For the text-containing cell, return its midpoint in (X, Y) coordinate format. 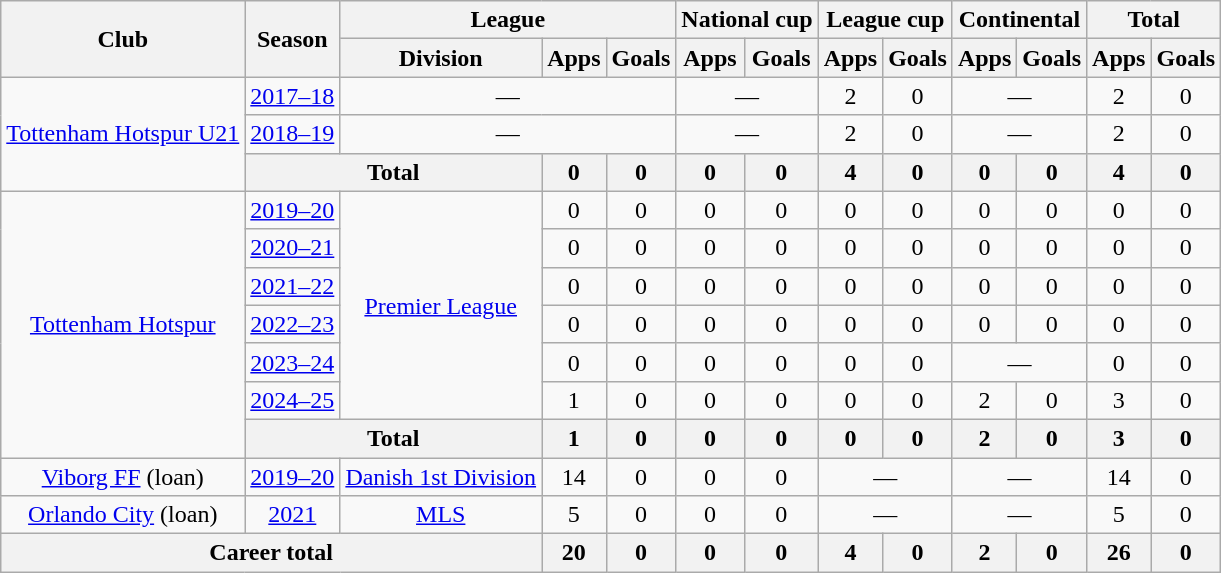
26 (1119, 553)
Premier League (441, 305)
National cup (747, 20)
2021–22 (292, 286)
2024–25 (292, 400)
2018–19 (292, 134)
League (508, 20)
Season (292, 39)
2023–24 (292, 362)
MLS (441, 515)
20 (574, 553)
2017–18 (292, 96)
League cup (885, 20)
2021 (292, 515)
Orlando City (loan) (123, 515)
Tottenham Hotspur (123, 324)
2022–23 (292, 324)
Continental (1019, 20)
2020–21 (292, 248)
Club (123, 39)
Division (441, 58)
Danish 1st Division (441, 477)
Viborg FF (loan) (123, 477)
Tottenham Hotspur U21 (123, 134)
Career total (272, 553)
